Detect which cell encompasses the target text, then output its [x, y] center coordinate. 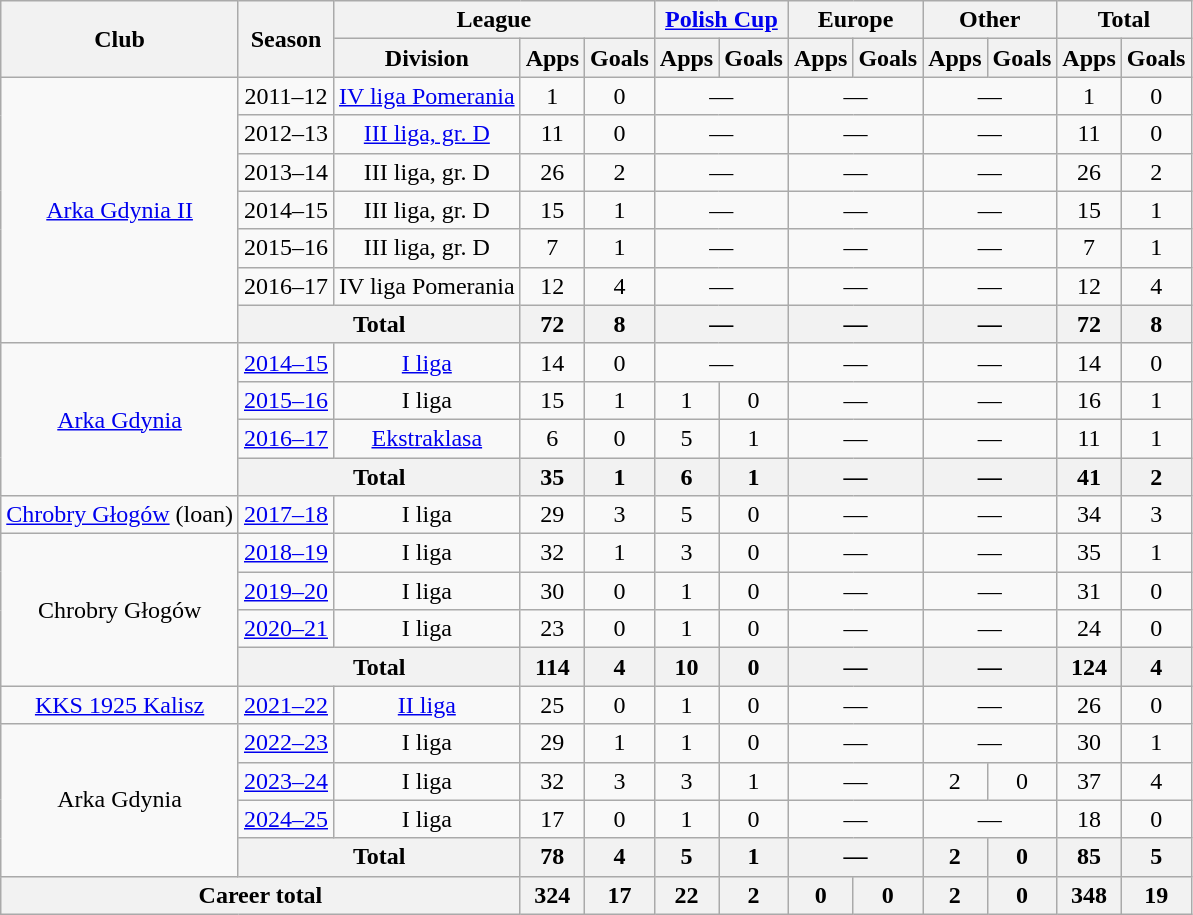
2012–13 [286, 134]
Club [120, 39]
2021–22 [286, 705]
Career total [260, 895]
Arka Gdynia II [120, 210]
2017–18 [286, 515]
2018–19 [286, 553]
41 [1089, 477]
34 [1089, 515]
114 [552, 667]
78 [552, 857]
22 [686, 895]
II liga [428, 705]
31 [1089, 591]
Ekstraklasa [428, 438]
37 [1089, 781]
Division [428, 58]
Other [990, 20]
2020–21 [286, 629]
19 [1156, 895]
2019–20 [286, 591]
2011–12 [286, 96]
2013–14 [286, 172]
2024–25 [286, 819]
18 [1089, 819]
324 [552, 895]
23 [552, 629]
KKS 1925 Kalisz [120, 705]
Season [286, 39]
10 [686, 667]
25 [552, 705]
16 [1089, 400]
24 [1089, 629]
Chrobry Głogów (loan) [120, 515]
Polish Cup [721, 20]
Europe [855, 20]
League [494, 20]
124 [1089, 667]
348 [1089, 895]
2023–24 [286, 781]
Chrobry Głogów [120, 610]
2022–23 [286, 743]
85 [1089, 857]
